Provide the [X, Y] coordinate of the cell's center where the given text is located.  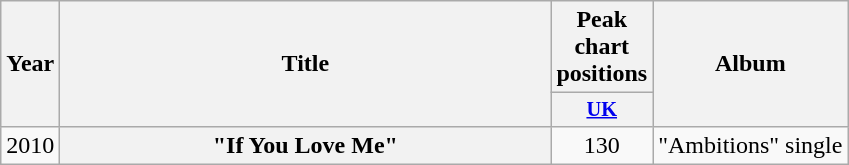
Year [30, 64]
"Ambitions" single [750, 145]
Peak chart positions [602, 47]
Album [750, 64]
"If You Love Me" [306, 145]
Title [306, 64]
UK [602, 110]
2010 [30, 145]
130 [602, 145]
